Find where the given text appears and provide that cell's center as (X, Y) coordinate. 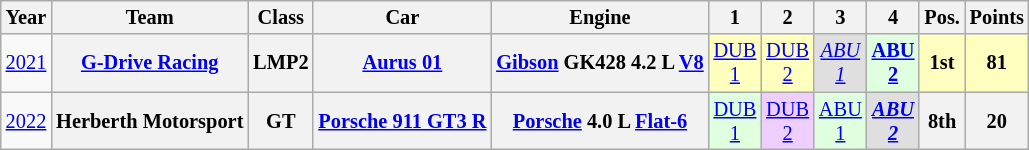
3 (840, 17)
Herberth Motorsport (150, 121)
Aurus 01 (402, 63)
8th (942, 121)
Pos. (942, 17)
LMP2 (280, 63)
4 (894, 17)
Porsche 911 GT3 R (402, 121)
GT (280, 121)
20 (997, 121)
Gibson GK428 4.2 L V8 (600, 63)
Engine (600, 17)
Car (402, 17)
1 (736, 17)
2 (788, 17)
2021 (26, 63)
Class (280, 17)
Porsche 4.0 L Flat-6 (600, 121)
Year (26, 17)
Points (997, 17)
81 (997, 63)
Team (150, 17)
1st (942, 63)
2022 (26, 121)
G-Drive Racing (150, 63)
